Return (x, y) of the center of cell containing provided text 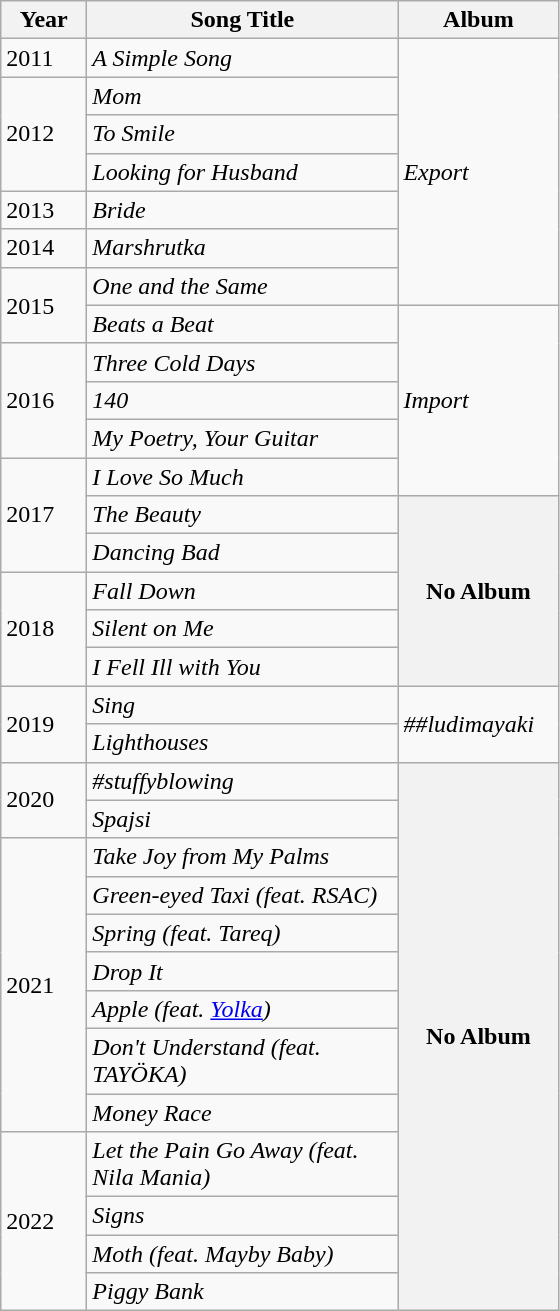
Lighthouses (242, 743)
Money Race (242, 1113)
Apple (feat. Yolka) (242, 1009)
Take Joy from My Palms (242, 857)
Spring (feat. Tareq) (242, 933)
Spajsi (242, 819)
My Poetry, Your Guitar (242, 438)
Bride (242, 210)
Song Title (242, 20)
Album (478, 20)
2011 (44, 58)
2019 (44, 724)
The Beauty (242, 515)
I Love So Much (242, 477)
2018 (44, 629)
Import (478, 400)
Export (478, 172)
Silent on Me (242, 629)
2020 (44, 800)
2022 (44, 1222)
Three Cold Days (242, 362)
Don't Understand (feat. TAYÖKA) (242, 1060)
2016 (44, 400)
2013 (44, 210)
2015 (44, 305)
#stuffyblowing (242, 781)
2014 (44, 248)
Fall Down (242, 591)
One and the Same (242, 286)
A Simple Song (242, 58)
Let the Pain Go Away (feat. Nila Mania) (242, 1164)
Mom (242, 96)
To Smile (242, 134)
Drop It (242, 971)
Piggy Bank (242, 1292)
2021 (44, 984)
Moth (feat. Mayby Baby) (242, 1254)
I Fell Ill with You (242, 667)
Sing (242, 705)
2012 (44, 134)
Looking for Husband (242, 172)
Marshrutka (242, 248)
Green-eyed Taxi (feat. RSAC) (242, 895)
Signs (242, 1216)
2017 (44, 515)
##ludimayaki (478, 724)
Beats a Beat (242, 324)
Year (44, 20)
140 (242, 400)
Dancing Bad (242, 553)
